Detect which cell encompasses the target text, then output its (X, Y) center coordinate. 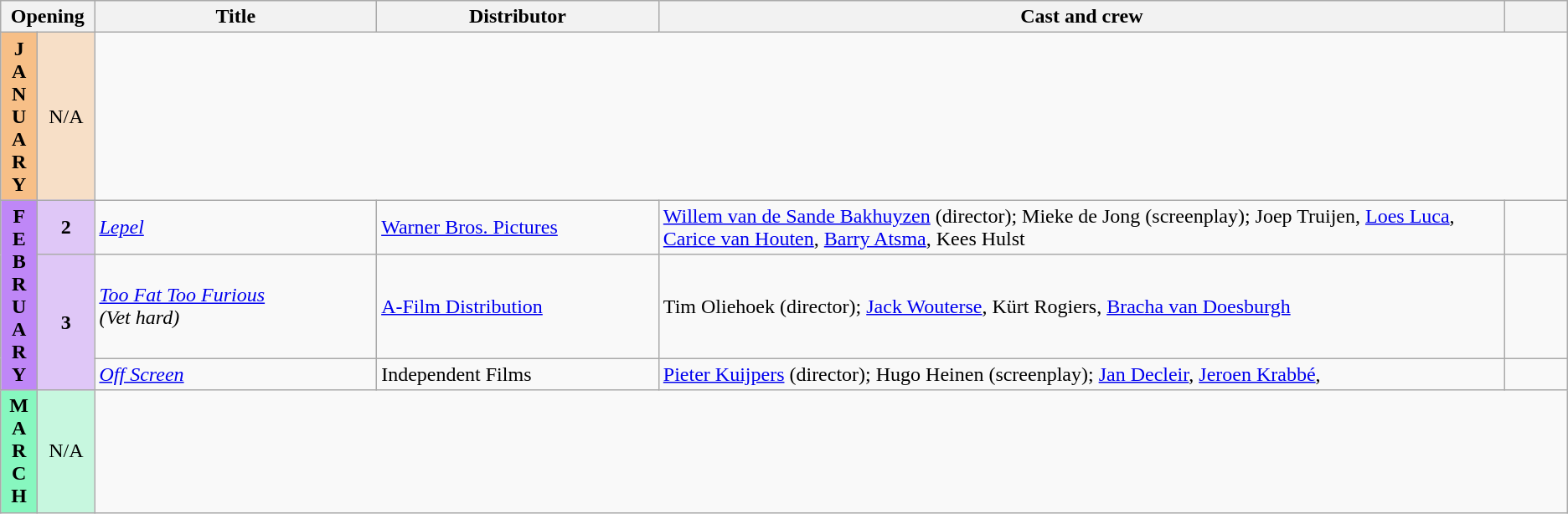
Title (236, 17)
Off Screen (236, 374)
MARCH (19, 451)
Distributor (518, 17)
FEBRUARY (19, 295)
Pieter Kuijpers (director); Hugo Heinen (screenplay); Jan Decleir, Jeroen Krabbé, (1081, 374)
Cast and crew (1081, 17)
Too Fat Too Furious (Vet hard) (236, 306)
2 (66, 228)
Tim Oliehoek (director); Jack Wouterse, Kürt Rogiers, Bracha van Doesburgh (1081, 306)
A-Film Distribution (518, 306)
Willem van de Sande Bakhuyzen (director); Mieke de Jong (screenplay); Joep Truijen, Loes Luca, Carice van Houten, Barry Atsma, Kees Hulst (1081, 228)
3 (66, 322)
Opening (48, 17)
Warner Bros. Pictures (518, 228)
Independent Films (518, 374)
JANUARY (19, 116)
Lepel (236, 228)
